Locate the cell with the specified text and output its (X, Y) center coordinate. 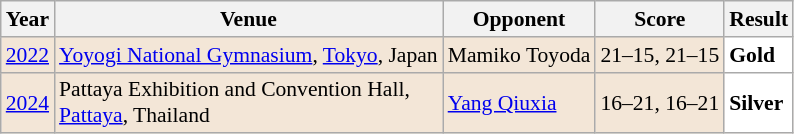
16–21, 16–21 (660, 102)
Opponent (520, 19)
Silver (758, 102)
Yoyogi National Gymnasium, Tokyo, Japan (248, 55)
2022 (28, 55)
2024 (28, 102)
Gold (758, 55)
Yang Qiuxia (520, 102)
Venue (248, 19)
Mamiko Toyoda (520, 55)
Result (758, 19)
21–15, 21–15 (660, 55)
Score (660, 19)
Year (28, 19)
Pattaya Exhibition and Convention Hall,Pattaya, Thailand (248, 102)
